Find where the given text appears and provide that cell's center as [X, Y] coordinate. 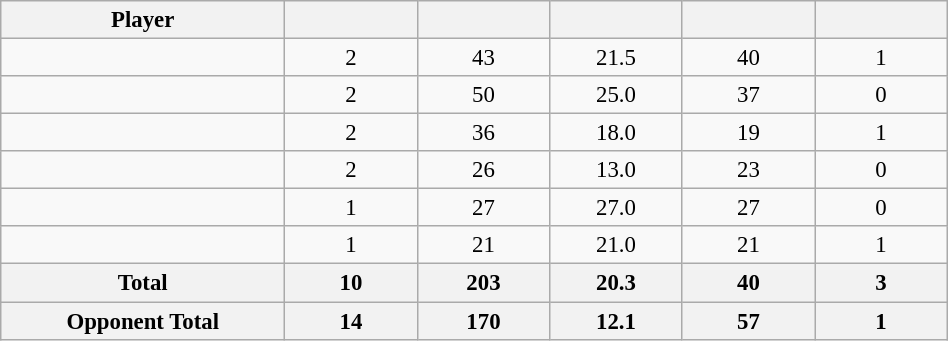
27.0 [616, 208]
43 [483, 58]
23 [748, 170]
25.0 [616, 95]
18.0 [616, 133]
26 [483, 170]
36 [483, 133]
21.5 [616, 58]
3 [882, 283]
203 [483, 283]
Total [143, 283]
37 [748, 95]
Player [143, 20]
57 [748, 321]
14 [351, 321]
Opponent Total [143, 321]
19 [748, 133]
21.0 [616, 245]
170 [483, 321]
12.1 [616, 321]
13.0 [616, 170]
20.3 [616, 283]
10 [351, 283]
50 [483, 95]
